Capture the cell that displays the provided text and extract its (x, y) central coordinate. 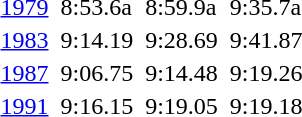
9:14.19 (97, 40)
9:06.75 (97, 73)
9:14.48 (182, 73)
9:28.69 (182, 40)
